Output the [x, y] coordinate of the center of the cell containing the given text.  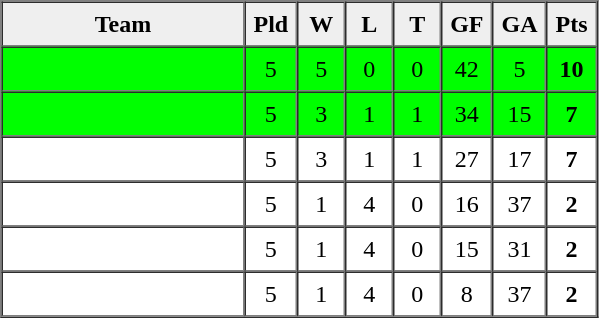
GF [466, 24]
T [417, 24]
W [321, 24]
Pts [572, 24]
8 [466, 294]
Team [124, 24]
17 [520, 158]
L [369, 24]
34 [466, 114]
31 [520, 248]
27 [466, 158]
42 [466, 68]
Pld [270, 24]
GA [520, 24]
10 [572, 68]
16 [466, 204]
